Return [X, Y] of the center of cell containing provided text 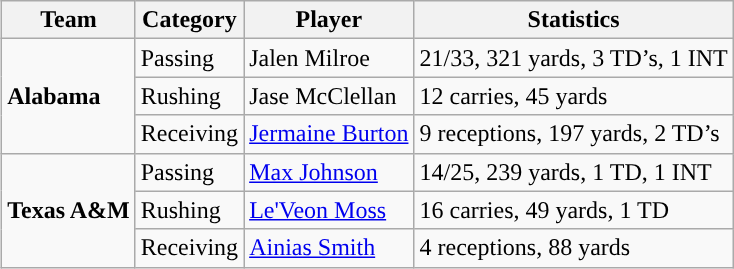
Team [69, 20]
21/33, 321 yards, 3 TD’s, 1 INT [574, 58]
14/25, 239 yards, 1 TD, 1 INT [574, 172]
Texas A&M [69, 210]
16 carries, 49 yards, 1 TD [574, 210]
4 receptions, 88 yards [574, 248]
12 carries, 45 yards [574, 96]
Le'Veon Moss [329, 210]
Category [189, 20]
Player [329, 20]
Statistics [574, 20]
Jase McClellan [329, 96]
Max Johnson [329, 172]
Ainias Smith [329, 248]
Jermaine Burton [329, 134]
Jalen Milroe [329, 58]
Alabama [69, 96]
9 receptions, 197 yards, 2 TD’s [574, 134]
